Return the [X, Y] coordinate for the center point of the cell that contains the specified text.  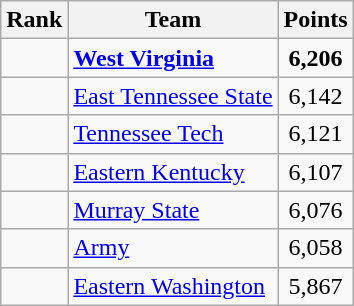
6,206 [316, 58]
East Tennessee State [173, 96]
6,107 [316, 172]
5,867 [316, 286]
Team [173, 20]
6,142 [316, 96]
Murray State [173, 210]
Eastern Kentucky [173, 172]
Army [173, 248]
Tennessee Tech [173, 134]
Rank [34, 20]
6,121 [316, 134]
West Virginia [173, 58]
6,058 [316, 248]
Points [316, 20]
Eastern Washington [173, 286]
6,076 [316, 210]
